Capture the cell that displays the provided text and extract its [X, Y] central coordinate. 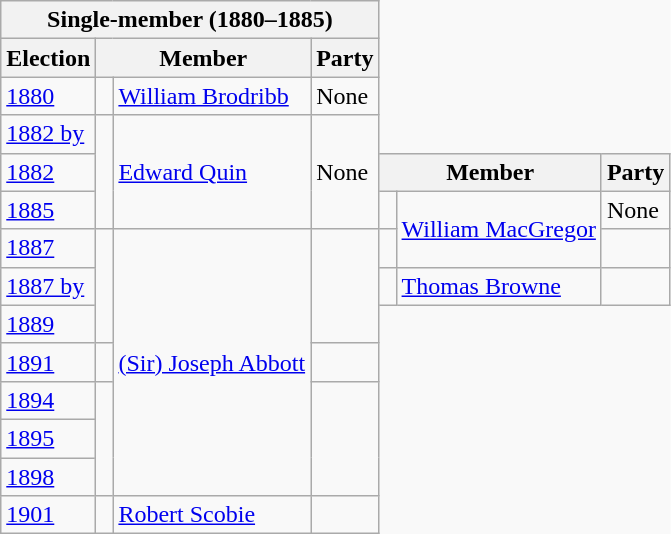
(Sir) Joseph Abbott [212, 362]
Election [48, 58]
1882 by [48, 134]
1901 [48, 515]
1887 [48, 248]
1894 [48, 400]
1887 by [48, 286]
1882 [48, 172]
1889 [48, 324]
1895 [48, 438]
Edward Quin [212, 172]
William MacGregor [498, 229]
1885 [48, 210]
1898 [48, 477]
1880 [48, 96]
Robert Scobie [212, 515]
Single-member (1880–1885) [190, 20]
William Brodribb [212, 96]
Thomas Browne [498, 286]
1891 [48, 362]
